Return the [x, y] coordinate for the center point of the cell that contains the specified text.  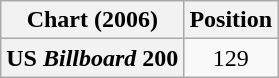
129 [231, 58]
Chart (2006) [92, 20]
Position [231, 20]
US Billboard 200 [92, 58]
